From the cell containing the given text, extract its center point as [X, Y] coordinate. 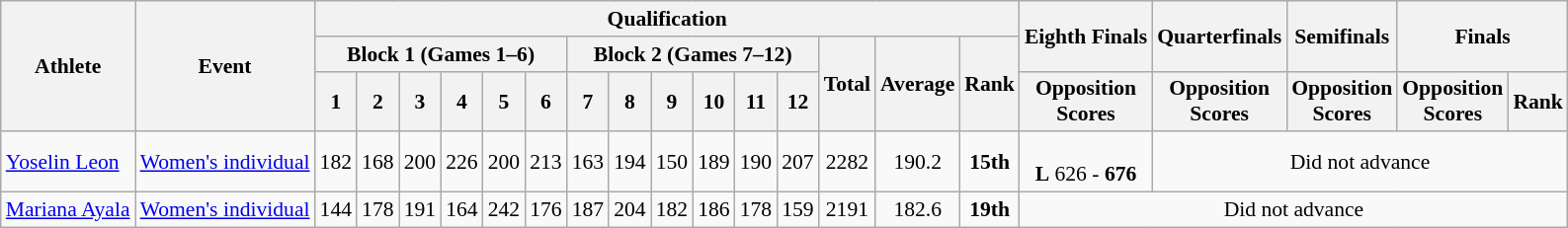
8 [630, 101]
4 [462, 101]
Total [848, 85]
5 [504, 101]
186 [713, 210]
168 [377, 162]
190 [757, 162]
Qualification [668, 19]
176 [545, 210]
164 [462, 210]
2191 [848, 210]
150 [672, 162]
12 [798, 101]
L 626 - 676 [1086, 162]
Quarterfinals [1219, 36]
Yoselin Leon [68, 162]
187 [589, 210]
Block 1 (Games 1–6) [441, 54]
191 [421, 210]
Finals [1482, 36]
1 [336, 101]
2 [377, 101]
2282 [848, 162]
163 [589, 162]
Athlete [68, 66]
3 [421, 101]
207 [798, 162]
190.2 [917, 162]
10 [713, 101]
15th [990, 162]
6 [545, 101]
9 [672, 101]
194 [630, 162]
Mariana Ayala [68, 210]
11 [757, 101]
189 [713, 162]
144 [336, 210]
242 [504, 210]
Block 2 (Games 7–12) [694, 54]
182.6 [917, 210]
Event [225, 66]
226 [462, 162]
213 [545, 162]
204 [630, 210]
Average [917, 85]
159 [798, 210]
Eighth Finals [1086, 36]
7 [589, 101]
19th [990, 210]
Semifinals [1342, 36]
